Pinpoint the cell where the given text exists, returning its [x, y] midpoint coordinate. 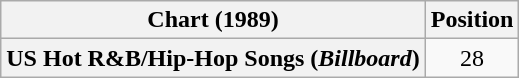
28 [472, 58]
Position [472, 20]
US Hot R&B/Hip-Hop Songs (Billboard) [213, 58]
Chart (1989) [213, 20]
